Locate the cell with the specified text and output its [X, Y] center coordinate. 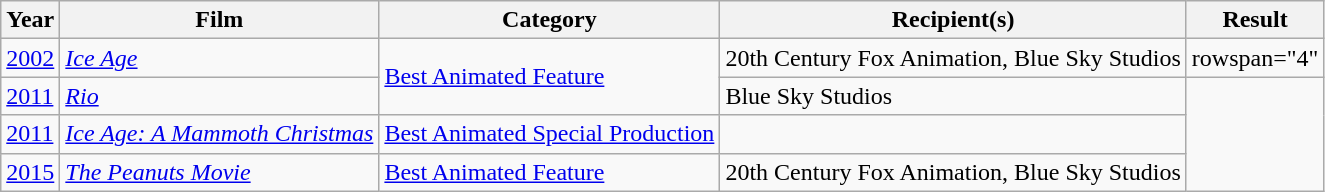
Year [30, 20]
Best Animated Special Production [550, 134]
The Peanuts Movie [220, 172]
2015 [30, 172]
Result [1255, 20]
rowspan="4" [1255, 58]
Ice Age: A Mammoth Christmas [220, 134]
Blue Sky Studios [953, 96]
Recipient(s) [953, 20]
Category [550, 20]
2002 [30, 58]
Rio [220, 96]
Film [220, 20]
Ice Age [220, 58]
